From the cell containing the given text, extract its center point as (X, Y) coordinate. 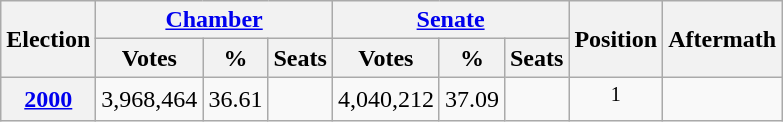
2000 (48, 100)
4,040,212 (386, 100)
37.09 (472, 100)
1 (616, 100)
3,968,464 (150, 100)
36.61 (236, 100)
Aftermath (722, 39)
Chamber (214, 20)
Election (48, 39)
Position (616, 39)
Senate (450, 20)
